Identify which cell holds the provided text, then report its [x, y] central coordinate. 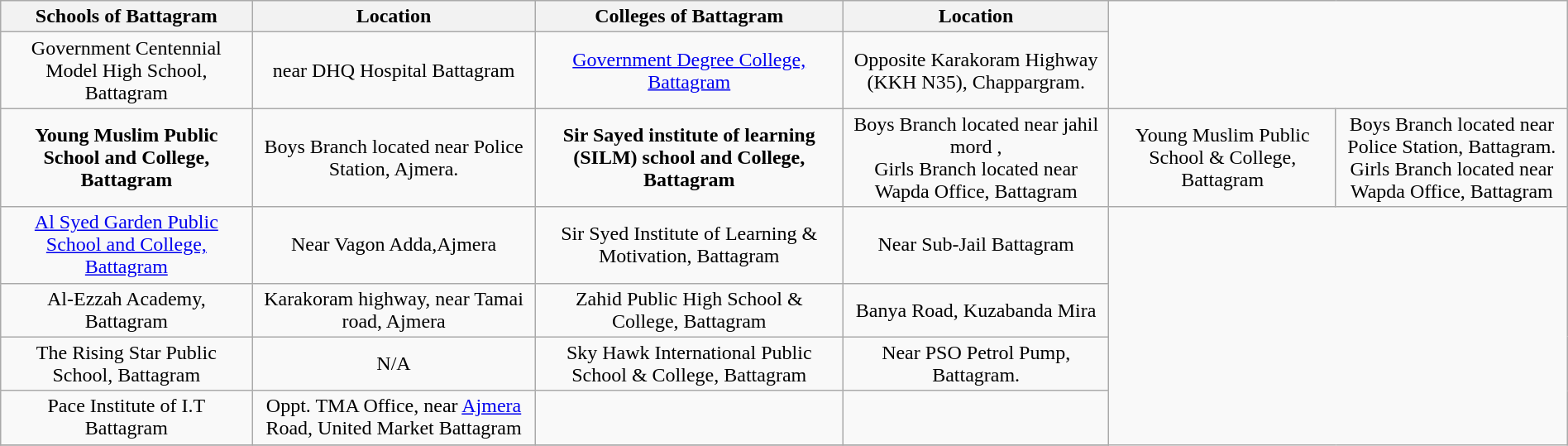
N/A [394, 364]
Government Centennial Model High School, Battagram [127, 70]
Near Vagon Adda,Ajmera [394, 245]
Near Sub-Jail Battagram [976, 245]
Boys Branch located near Police Station, Battagram.Girls Branch located near Wapda Office, Battagram [1451, 157]
Sir Sayed institute of learning (SILM) school and College, Battagram [689, 157]
Sky Hawk International Public School & College, Battagram [689, 364]
Near PSO Petrol Pump, Battagram. [976, 364]
Banya Road, Kuzabanda Mira [976, 309]
Boys Branch located near jahil mord ,Girls Branch located near Wapda Office, Battagram [976, 157]
Oppt. TMA Office, near Ajmera Road, United Market Battagram [394, 417]
Schools of Battagram [127, 17]
Opposite Karakoram Highway (KKH N35), Chappargram. [976, 70]
Al-Ezzah Academy, Battagram [127, 309]
Al Syed Garden Public School and College, Battagram [127, 245]
near DHQ Hospital Battagram [394, 70]
Government Degree College, Battagram [689, 70]
Colleges of Battagram [689, 17]
Sir Syed Institute of Learning & Motivation, Battagram [689, 245]
Pace Institute of I.T Battagram [127, 417]
Boys Branch located near Police Station, Ajmera. [394, 157]
Young Muslim Public School & College, Battagram [1222, 157]
The Rising Star Public School, Battagram [127, 364]
Zahid Public High School & College, Battagram [689, 309]
Young Muslim Public School and College, Battagram [127, 157]
Karakoram highway, near Tamai road, Ajmera [394, 309]
